Return the [x, y] coordinate for the center point of the cell that contains the specified text.  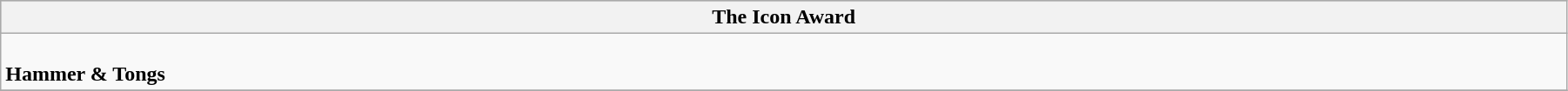
The Icon Award [784, 17]
Hammer & Tongs [784, 62]
